Capture the cell that displays the provided text and extract its [X, Y] central coordinate. 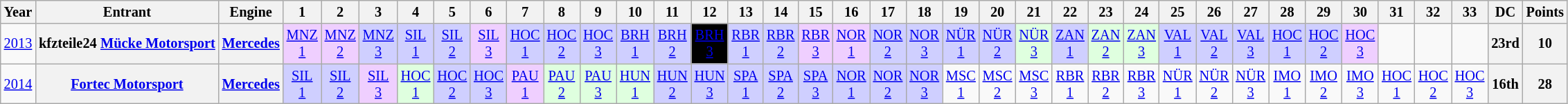
18 [924, 12]
5 [452, 12]
2013 [18, 44]
MSC3 [1033, 84]
DC [1505, 12]
MNZ1 [302, 44]
21 [1033, 12]
2014 [18, 84]
VAL3 [1251, 44]
PAU1 [525, 84]
17 [888, 12]
23 [1106, 12]
19 [961, 12]
MNZ3 [378, 44]
ZAN2 [1106, 44]
BRH2 [672, 44]
Year [18, 12]
30 [1360, 12]
6 [489, 12]
32 [1434, 12]
MSC1 [961, 84]
Fortec Motorsport [127, 84]
Points [1545, 12]
26 [1215, 12]
33 [1470, 12]
IMO3 [1360, 84]
IMO2 [1324, 84]
14 [781, 12]
SPA3 [815, 84]
13 [745, 12]
22 [1070, 12]
2 [341, 12]
HUN2 [672, 84]
Entrant [127, 12]
16 [852, 12]
7 [525, 12]
PAU3 [598, 84]
20 [997, 12]
24 [1141, 12]
4 [416, 12]
8 [562, 12]
12 [710, 12]
ZAN1 [1070, 44]
1 [302, 12]
VAL2 [1215, 44]
IMO1 [1287, 84]
ZAN3 [1141, 44]
BRH3 [710, 44]
kfzteile24 Mücke Motorsport [127, 44]
SPA1 [745, 84]
25 [1177, 12]
PAU2 [562, 84]
HUN3 [710, 84]
16th [1505, 84]
VAL1 [1177, 44]
15 [815, 12]
23rd [1505, 44]
Engine [251, 12]
SPA2 [781, 84]
HUN1 [635, 84]
MNZ2 [341, 44]
11 [672, 12]
MSC2 [997, 84]
31 [1396, 12]
27 [1251, 12]
9 [598, 12]
BRH1 [635, 44]
3 [378, 12]
29 [1324, 12]
